Find where the given text appears and provide that cell's center as (X, Y) coordinate. 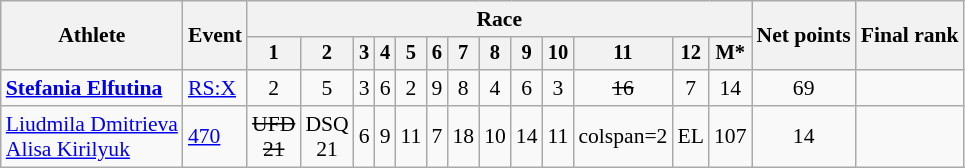
RS:X (215, 88)
DSQ21 (326, 136)
Stefania Elfutina (92, 88)
69 (804, 88)
colspan=2 (622, 136)
1 (274, 54)
Final rank (910, 36)
Liudmila DmitrievaAlisa Kirilyuk (92, 136)
Event (215, 36)
12 (690, 54)
470 (215, 136)
18 (463, 136)
Athlete (92, 36)
M* (730, 54)
Net points (804, 36)
107 (730, 136)
UFD21 (274, 136)
Race (499, 19)
16 (622, 88)
EL (690, 136)
